Extract the (X, Y) coordinate from the center of the cell holding the provided text.  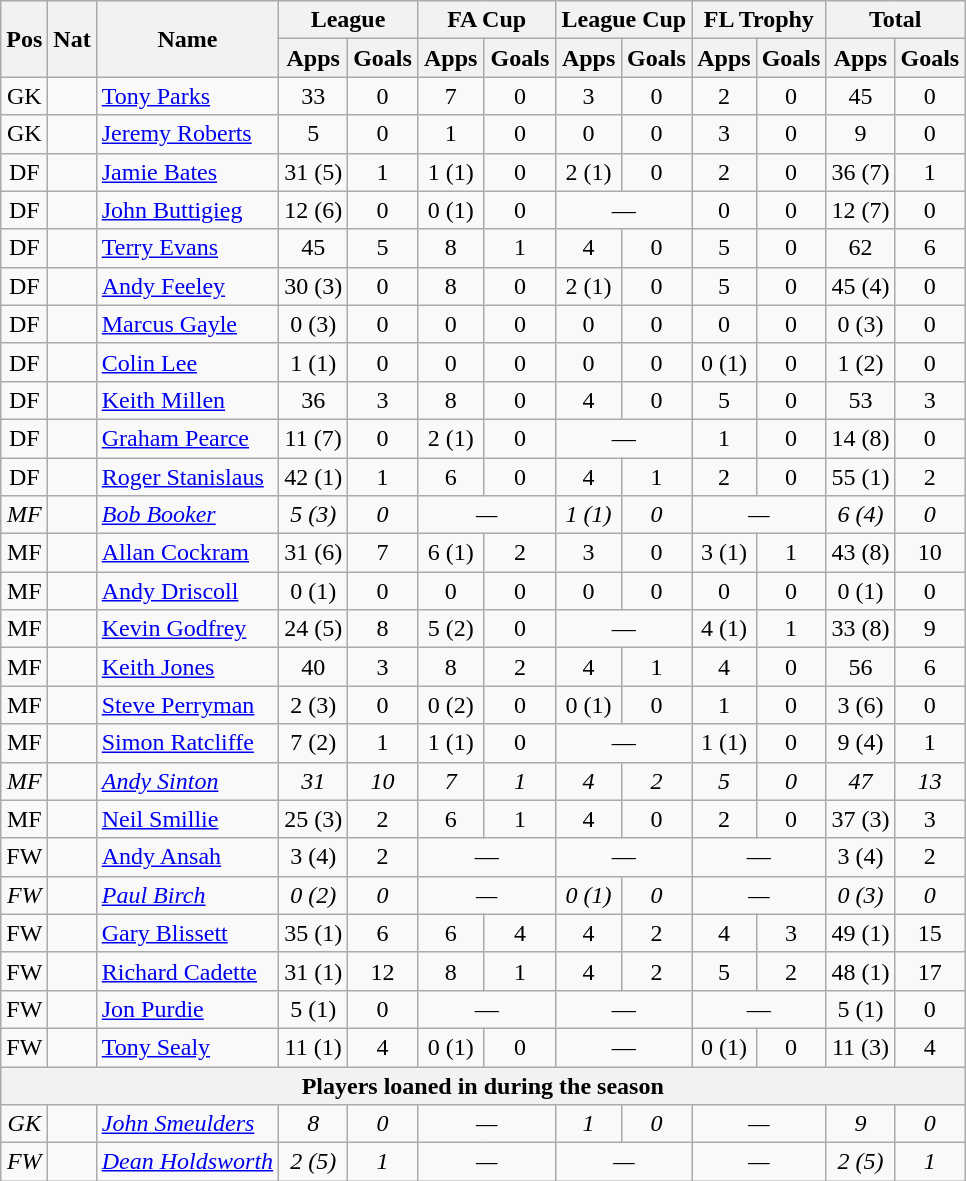
25 (3) (314, 819)
Dean Holdsworth (187, 1162)
Terry Evans (187, 248)
4 (1) (724, 629)
36 (314, 400)
6 (4) (860, 515)
Name (187, 39)
31 (314, 781)
37 (3) (860, 819)
Tony Parks (187, 96)
Kevin Godfrey (187, 629)
12 (383, 971)
Allan Cockram (187, 553)
Neil Smillie (187, 819)
Pos (24, 39)
Graham Pearce (187, 438)
Marcus Gayle (187, 324)
John Smeulders (187, 1124)
Simon Ratcliffe (187, 743)
11 (7) (314, 438)
5 (3) (314, 515)
35 (1) (314, 933)
45 (4) (860, 286)
43 (8) (860, 553)
7 (2) (314, 743)
48 (1) (860, 971)
Andy Ansah (187, 857)
Tony Sealy (187, 1047)
49 (1) (860, 933)
5 (2) (450, 629)
1 (2) (860, 362)
30 (3) (314, 286)
15 (930, 933)
Richard Cadette (187, 971)
53 (860, 400)
Gary Blissett (187, 933)
13 (930, 781)
Colin Lee (187, 362)
FA Cup (486, 20)
9 (4) (860, 743)
11 (3) (860, 1047)
Total (896, 20)
Andy Driscoll (187, 591)
31 (1) (314, 971)
Keith Millen (187, 400)
33 (314, 96)
24 (5) (314, 629)
42 (1) (314, 477)
6 (1) (450, 553)
Players loaned in during the season (483, 1085)
33 (8) (860, 629)
3 (6) (860, 705)
55 (1) (860, 477)
Andy Feeley (187, 286)
12 (7) (860, 210)
Jeremy Roberts (187, 134)
2 (3) (314, 705)
Roger Stanislaus (187, 477)
Paul Birch (187, 895)
Andy Sinton (187, 781)
League Cup (624, 20)
36 (7) (860, 172)
Jon Purdie (187, 1009)
3 (1) (724, 553)
11 (1) (314, 1047)
31 (5) (314, 172)
12 (6) (314, 210)
Nat (72, 39)
John Buttigieg (187, 210)
Keith Jones (187, 667)
Steve Perryman (187, 705)
14 (8) (860, 438)
League (348, 20)
FL Trophy (759, 20)
Bob Booker (187, 515)
47 (860, 781)
31 (6) (314, 553)
17 (930, 971)
62 (860, 248)
56 (860, 667)
40 (314, 667)
Jamie Bates (187, 172)
